Find where the given text appears and provide that cell's center as [X, Y] coordinate. 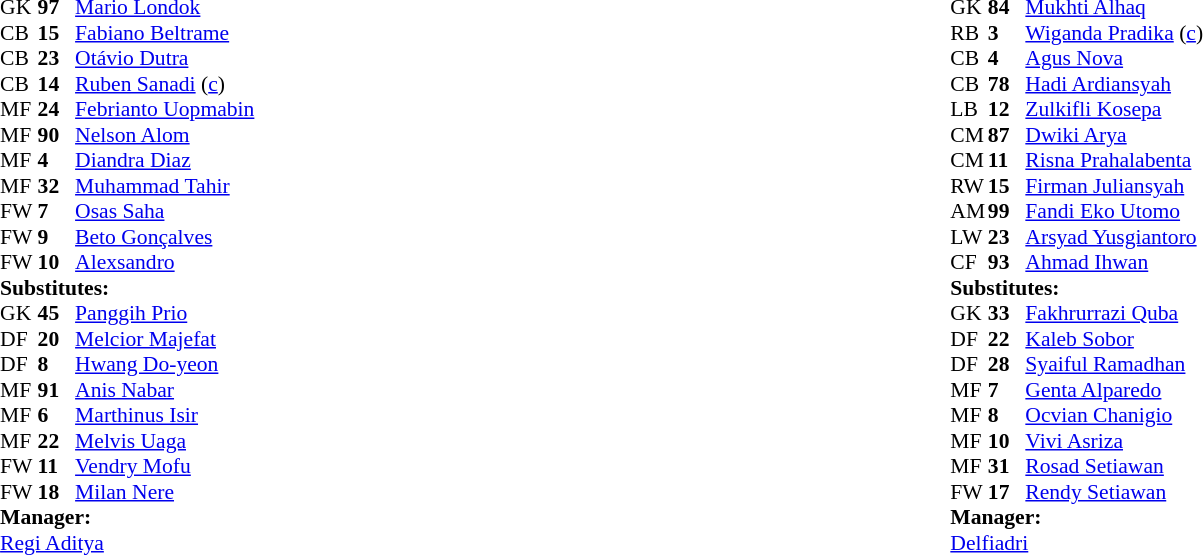
9 [57, 237]
Osas Saha [164, 211]
28 [1007, 365]
Nelson Alom [164, 135]
87 [1007, 135]
Agus Nova [1114, 59]
Firman Juliansyah [1114, 186]
Syaiful Ramadhan [1114, 365]
90 [57, 135]
Fabiano Beltrame [164, 33]
3 [1007, 33]
31 [1007, 467]
RB [969, 33]
LB [969, 109]
Alexsandro [164, 263]
AM [969, 211]
Muhammad Tahir [164, 186]
Zulkifli Kosepa [1114, 109]
Hwang Do-yeon [164, 365]
Arsyad Yusgiantoro [1114, 237]
91 [57, 390]
Vendry Mofu [164, 467]
Dwiki Arya [1114, 135]
Hadi Ardiansyah [1114, 84]
Risna Prahalabenta [1114, 161]
Ocvian Chanigio [1114, 415]
Milan Nere [164, 492]
20 [57, 339]
24 [57, 109]
LW [969, 237]
RW [969, 186]
Genta Alparedo [1114, 390]
Ahmad Ihwan [1114, 263]
14 [57, 84]
Wiganda Pradika (c) [1114, 33]
Rendy Setiawan [1114, 492]
78 [1007, 84]
Fakhrurrazi Quba [1114, 313]
Melcior Majefat [164, 339]
Vivi Asriza [1114, 441]
32 [57, 186]
Melvis Uaga [164, 441]
99 [1007, 211]
Anis Nabar [164, 390]
18 [57, 492]
12 [1007, 109]
Rosad Setiawan [1114, 467]
Diandra Diaz [164, 161]
33 [1007, 313]
CF [969, 263]
Beto Gonçalves [164, 237]
17 [1007, 492]
93 [1007, 263]
Ruben Sanadi (c) [164, 84]
45 [57, 313]
Fandi Eko Utomo [1114, 211]
6 [57, 415]
Marthinus Isir [164, 415]
Panggih Prio [164, 313]
Febrianto Uopmabin [164, 109]
Otávio Dutra [164, 59]
Kaleb Sobor [1114, 339]
